Return [X, Y] of the center of cell containing provided text 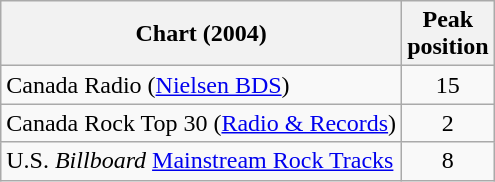
U.S. Billboard Mainstream Rock Tracks [202, 161]
Canada Radio (Nielsen BDS) [202, 85]
Peakposition [448, 34]
15 [448, 85]
2 [448, 123]
Chart (2004) [202, 34]
8 [448, 161]
Canada Rock Top 30 (Radio & Records) [202, 123]
